Determine the [X, Y] coordinate at the center of the cell enclosing the given text.  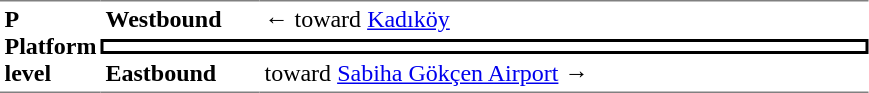
Westbound [180, 20]
PPlatform level [50, 46]
toward Sabiha Gökçen Airport → [564, 74]
← toward Kadıköy [564, 20]
Eastbound [180, 74]
